Scan for the cell matching the given text and deliver its [x, y] coordinate at center. 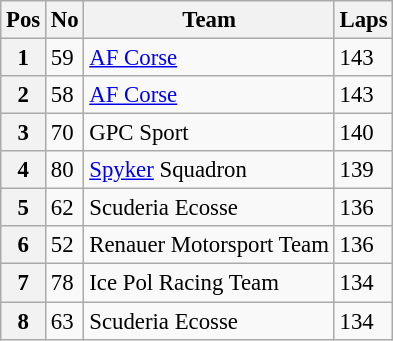
58 [65, 95]
62 [65, 208]
Team [209, 20]
63 [65, 321]
3 [24, 133]
2 [24, 95]
Ice Pol Racing Team [209, 283]
4 [24, 170]
No [65, 20]
5 [24, 208]
GPC Sport [209, 133]
59 [65, 58]
7 [24, 283]
70 [65, 133]
139 [364, 170]
Renauer Motorsport Team [209, 245]
78 [65, 283]
52 [65, 245]
Laps [364, 20]
140 [364, 133]
Pos [24, 20]
1 [24, 58]
6 [24, 245]
Spyker Squadron [209, 170]
80 [65, 170]
8 [24, 321]
